Extract the [x, y] coordinate from the center of the cell holding the provided text.  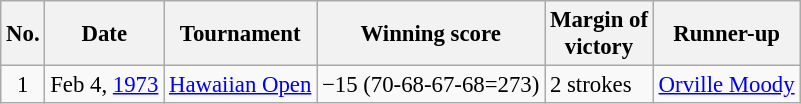
Hawaiian Open [240, 85]
No. [23, 34]
Tournament [240, 34]
Feb 4, 1973 [104, 85]
2 strokes [600, 85]
Winning score [431, 34]
−15 (70-68-67-68=273) [431, 85]
1 [23, 85]
Orville Moody [726, 85]
Date [104, 34]
Margin ofvictory [600, 34]
Runner-up [726, 34]
